Locate the cell with the specified text and output its [X, Y] center coordinate. 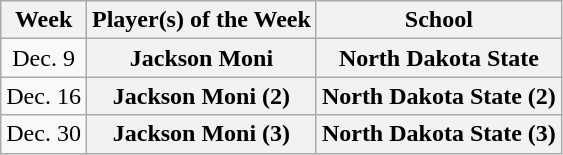
Jackson Moni (3) [201, 134]
Dec. 16 [44, 96]
Dec. 9 [44, 58]
North Dakota State (3) [438, 134]
North Dakota State (2) [438, 96]
Jackson Moni (2) [201, 96]
North Dakota State [438, 58]
Dec. 30 [44, 134]
Week [44, 20]
Jackson Moni [201, 58]
School [438, 20]
Player(s) of the Week [201, 20]
